Scan for the cell matching the given text and deliver its [x, y] coordinate at center. 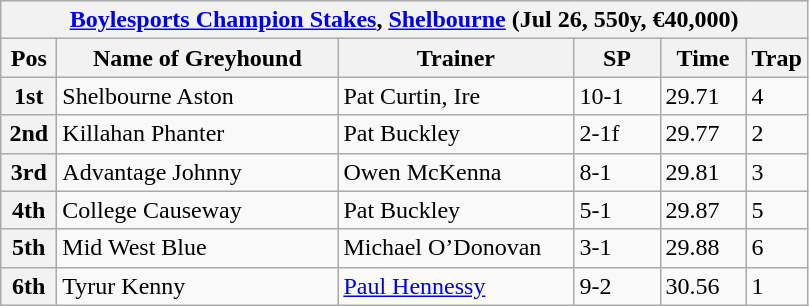
3 [776, 172]
5 [776, 210]
Pat Curtin, Ire [456, 96]
Killahan Phanter [198, 134]
29.88 [703, 248]
Tyrur Kenny [198, 286]
College Causeway [198, 210]
Mid West Blue [198, 248]
Trap [776, 58]
6 [776, 248]
Boylesports Champion Stakes, Shelbourne (Jul 26, 550y, €40,000) [404, 20]
8-1 [617, 172]
6th [29, 286]
10-1 [617, 96]
29.81 [703, 172]
3-1 [617, 248]
2-1f [617, 134]
9-2 [617, 286]
Owen McKenna [456, 172]
Trainer [456, 58]
5th [29, 248]
Shelbourne Aston [198, 96]
4 [776, 96]
SP [617, 58]
2 [776, 134]
Advantage Johnny [198, 172]
29.87 [703, 210]
Paul Hennessy [456, 286]
Name of Greyhound [198, 58]
Pos [29, 58]
3rd [29, 172]
5-1 [617, 210]
Time [703, 58]
1st [29, 96]
Michael O’Donovan [456, 248]
4th [29, 210]
1 [776, 286]
29.71 [703, 96]
2nd [29, 134]
29.77 [703, 134]
30.56 [703, 286]
